Extract the (X, Y) coordinate from the center of the cell holding the provided text.  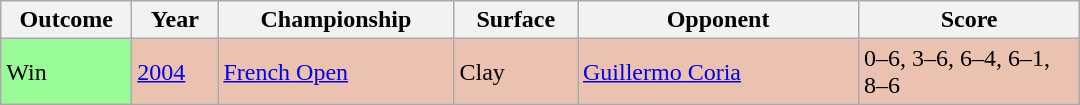
Surface (516, 20)
Championship (336, 20)
French Open (336, 72)
Win (66, 72)
2004 (175, 72)
Opponent (718, 20)
Score (970, 20)
Clay (516, 72)
Guillermo Coria (718, 72)
Outcome (66, 20)
0–6, 3–6, 6–4, 6–1, 8–6 (970, 72)
Year (175, 20)
